Provide the [x, y] coordinate of the cell's center where the given text is located.  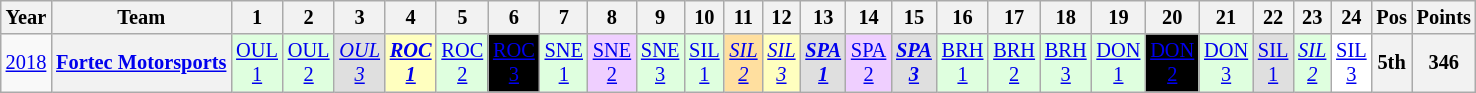
2018 [26, 63]
3 [359, 17]
20 [1172, 17]
1 [257, 17]
SPA3 [914, 63]
SNE3 [660, 63]
BRH3 [1066, 63]
4 [411, 17]
Year [26, 17]
11 [743, 17]
14 [868, 17]
8 [612, 17]
2 [309, 17]
DON3 [1226, 63]
ROC1 [411, 63]
5 [462, 17]
21 [1226, 17]
23 [1312, 17]
BRH1 [963, 63]
13 [823, 17]
OUL3 [359, 63]
17 [1014, 17]
22 [1273, 17]
5th [1391, 63]
18 [1066, 17]
Points [1444, 17]
SNE2 [612, 63]
10 [704, 17]
Team [141, 17]
DON1 [1118, 63]
24 [1351, 17]
6 [514, 17]
SPA2 [868, 63]
SPA1 [823, 63]
16 [963, 17]
ROC3 [514, 63]
Fortec Motorsports [141, 63]
346 [1444, 63]
9 [660, 17]
OUL1 [257, 63]
ROC2 [462, 63]
12 [781, 17]
SNE1 [564, 63]
19 [1118, 17]
OUL2 [309, 63]
BRH2 [1014, 63]
7 [564, 17]
15 [914, 17]
DON2 [1172, 63]
Pos [1391, 17]
